Identify which cell holds the provided text, then report its (X, Y) central coordinate. 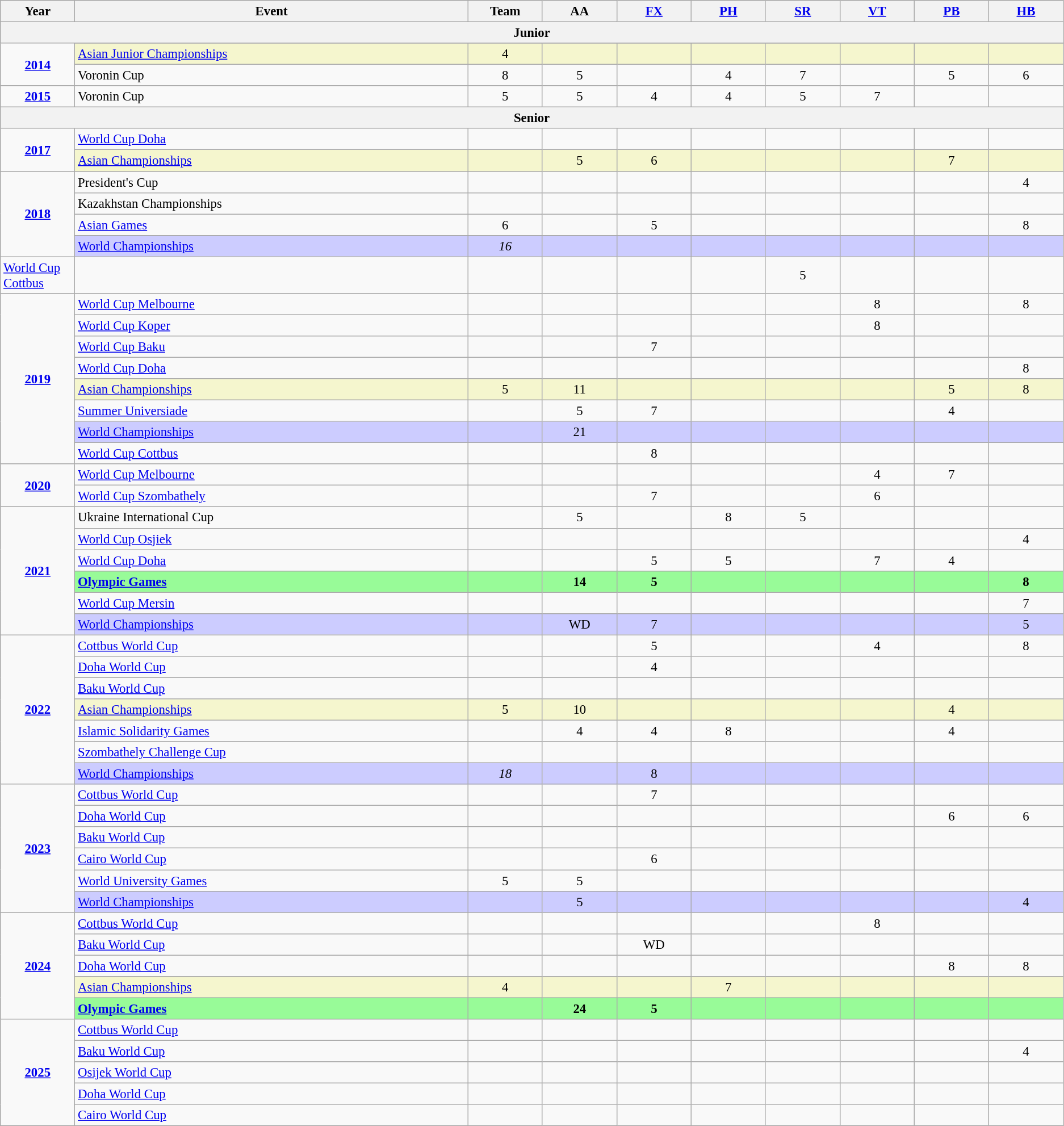
World Cup Koper (271, 325)
2018 (37, 214)
18 (505, 774)
Summer Universiade (271, 411)
2025 (37, 1073)
24 (579, 1008)
21 (579, 432)
2024 (37, 966)
World Cup Szombathely (271, 496)
FX (654, 11)
11 (579, 390)
Team (505, 11)
Senior (532, 118)
World University Games (271, 881)
Kazakhstan Championships (271, 203)
2020 (37, 485)
2019 (37, 379)
VT (877, 11)
2023 (37, 848)
2017 (37, 150)
2014 (37, 65)
10 (579, 710)
AA (579, 11)
World Cup Mersin (271, 603)
PH (728, 11)
World Cup Osjiek (271, 539)
Szombathely Challenge Cup (271, 752)
Ukraine International Cup (271, 518)
2021 (37, 571)
SR (803, 11)
Islamic Solidarity Games (271, 731)
Junior (532, 33)
Year (37, 11)
Osijek World Cup (271, 1073)
Asian Games (271, 225)
President's Cup (271, 182)
Asian Junior Championships (271, 54)
HB (1025, 11)
2022 (37, 710)
16 (505, 246)
PB (952, 11)
14 (579, 581)
Event (271, 11)
World Cup Baku (271, 347)
2015 (37, 97)
